Provide the (X, Y) coordinate of the cell's center where the given text is located.  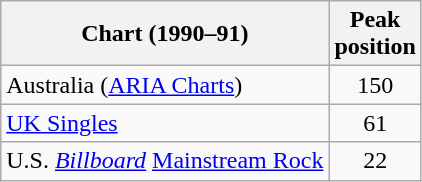
Chart (1990–91) (165, 34)
61 (375, 123)
UK Singles (165, 123)
U.S. Billboard Mainstream Rock (165, 161)
150 (375, 85)
Australia (ARIA Charts) (165, 85)
Peakposition (375, 34)
22 (375, 161)
